Extract the [X, Y] coordinate from the center of the cell holding the provided text.  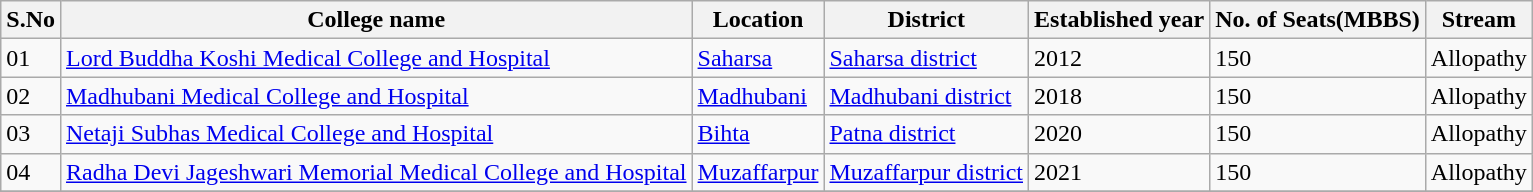
Location [758, 20]
Netaji Subhas Medical College and Hospital [376, 134]
Radha Devi Jageshwari Memorial Medical College and Hospital [376, 172]
Stream [1478, 20]
Bihta [758, 134]
03 [31, 134]
S.No [31, 20]
Madhubani district [926, 96]
Patna district [926, 134]
Lord Buddha Koshi Medical College and Hospital [376, 58]
College name [376, 20]
Established year [1120, 20]
2012 [1120, 58]
01 [31, 58]
2018 [1120, 96]
Saharsa district [926, 58]
Madhubani [758, 96]
04 [31, 172]
Muzaffarpur [758, 172]
Muzaffarpur district [926, 172]
Madhubani Medical College and Hospital [376, 96]
Saharsa [758, 58]
02 [31, 96]
No. of Seats(MBBS) [1318, 20]
2020 [1120, 134]
District [926, 20]
2021 [1120, 172]
